Scan for the cell matching the given text and deliver its [x, y] coordinate at center. 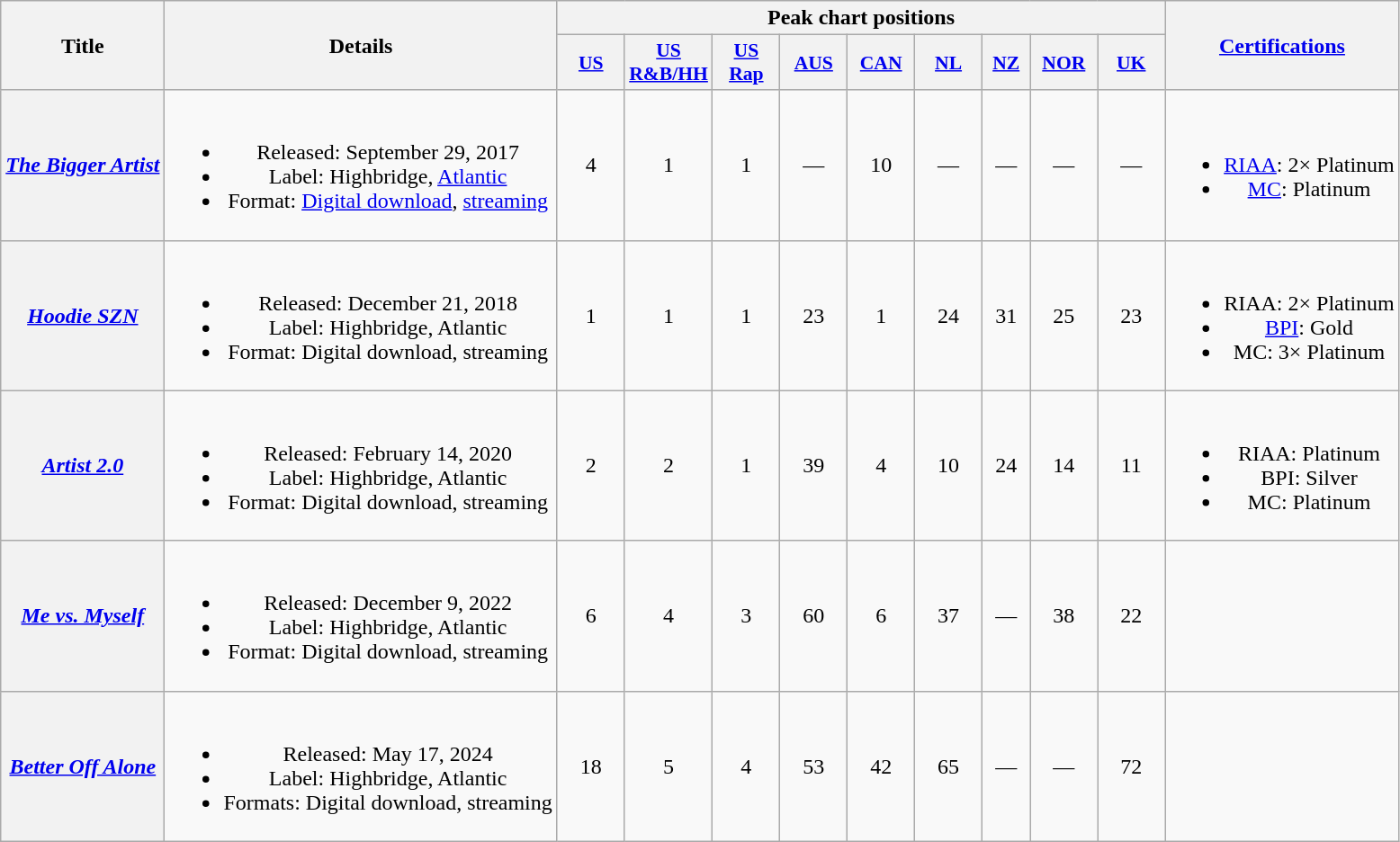
US R&B/HH [669, 63]
3 [747, 615]
38 [1063, 615]
Released: September 29, 2017Label: Highbridge, AtlanticFormat: Digital download, streaming [361, 166]
Certifications [1283, 45]
US [590, 63]
60 [813, 615]
18 [590, 766]
Peak chart positions [860, 18]
42 [882, 766]
Details [361, 45]
Artist 2.0 [83, 466]
Title [83, 45]
RIAA: 2× PlatinumBPI: GoldMC: 3× Platinum [1283, 315]
NL [948, 63]
UK [1132, 63]
37 [948, 615]
39 [813, 466]
53 [813, 766]
USRap [747, 63]
Released: February 14, 2020Label: Highbridge, AtlanticFormat: Digital download, streaming [361, 466]
CAN [882, 63]
Released: May 17, 2024Label: Highbridge, AtlanticFormats: Digital download, streaming [361, 766]
NZ [1006, 63]
RIAA: PlatinumBPI: SilverMC: Platinum [1283, 466]
5 [669, 766]
Released: December 9, 2022Label: Highbridge, AtlanticFormat: Digital download, streaming [361, 615]
Better Off Alone [83, 766]
11 [1132, 466]
22 [1132, 615]
65 [948, 766]
Me vs. Myself [83, 615]
NOR [1063, 63]
Released: December 21, 2018Label: Highbridge, AtlanticFormat: Digital download, streaming [361, 315]
25 [1063, 315]
14 [1063, 466]
72 [1132, 766]
31 [1006, 315]
Hoodie SZN [83, 315]
AUS [813, 63]
The Bigger Artist [83, 166]
RIAA: 2× PlatinumMC: Platinum [1283, 166]
